Extract the [X, Y] coordinate from the center of the cell holding the provided text.  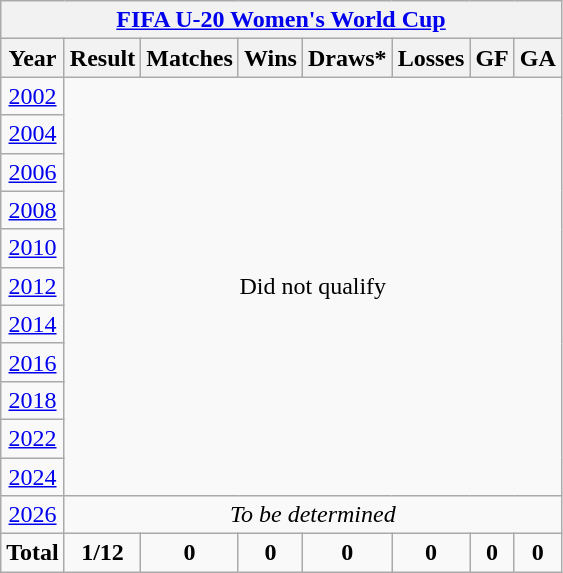
2004 [33, 134]
2026 [33, 515]
GA [538, 58]
2014 [33, 324]
FIFA U-20 Women's World Cup [282, 20]
2012 [33, 286]
2024 [33, 477]
Year [33, 58]
Did not qualify [312, 286]
Total [33, 553]
1/12 [102, 553]
2002 [33, 96]
2016 [33, 362]
2008 [33, 210]
To be determined [312, 515]
2010 [33, 248]
Wins [270, 58]
GF [492, 58]
2006 [33, 172]
Result [102, 58]
Matches [190, 58]
2018 [33, 400]
2022 [33, 438]
Draws* [347, 58]
Losses [431, 58]
